Pinpoint the cell where the given text exists, returning its (x, y) midpoint coordinate. 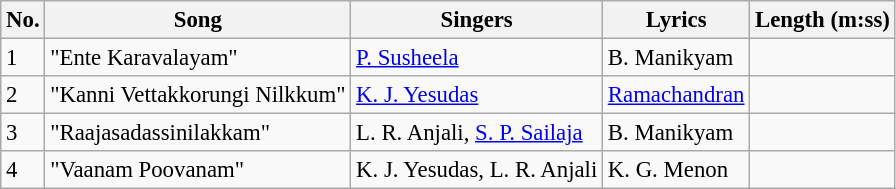
K. G. Menon (676, 170)
3 (23, 133)
"Ente Karavalayam" (198, 58)
Singers (477, 20)
K. J. Yesudas, L. R. Anjali (477, 170)
Song (198, 20)
"Vaanam Poovanam" (198, 170)
2 (23, 95)
"Raajasadassinilakkam" (198, 133)
Length (m:ss) (822, 20)
Ramachandran (676, 95)
L. R. Anjali, S. P. Sailaja (477, 133)
1 (23, 58)
4 (23, 170)
No. (23, 20)
P. Susheela (477, 58)
K. J. Yesudas (477, 95)
Lyrics (676, 20)
"Kanni Vettakkorungi Nilkkum" (198, 95)
